Pinpoint the cell where the given text exists, returning its [X, Y] midpoint coordinate. 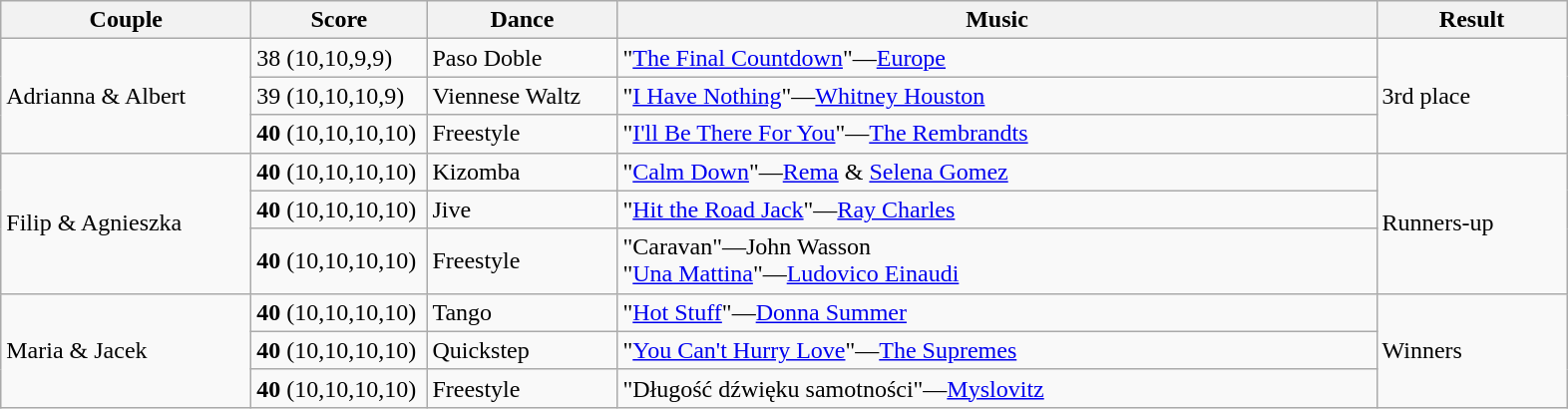
Adrianna & Albert [126, 96]
"Długość dźwięku samotności"—Myslovitz [997, 388]
Winners [1472, 350]
Filip & Agnieszka [126, 223]
Result [1472, 20]
38 (10,10,9,9) [339, 58]
Paso Doble [523, 58]
Tango [523, 312]
Maria & Jacek [126, 350]
Kizomba [523, 172]
Couple [126, 20]
"Calm Down"—Rema & Selena Gomez [997, 172]
Music [997, 20]
39 (10,10,10,9) [339, 96]
Dance [523, 20]
"The Final Countdown"—Europe [997, 58]
"Hit the Road Jack"—Ray Charles [997, 209]
"Caravan"—John Wasson "Una Mattina"—Ludovico Einaudi [997, 261]
3rd place [1472, 96]
"You Can't Hurry Love"—The Supremes [997, 350]
Quickstep [523, 350]
Jive [523, 209]
Runners-up [1472, 223]
"I'll Be There For You"—The Rembrandts [997, 134]
Viennese Waltz [523, 96]
"I Have Nothing"—Whitney Houston [997, 96]
Score [339, 20]
"Hot Stuff"—Donna Summer [997, 312]
